Capture the cell that displays the provided text and extract its [X, Y] central coordinate. 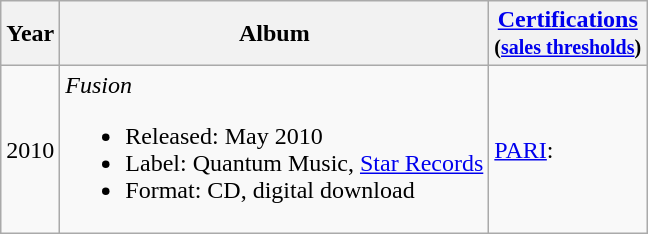
2010 [30, 150]
Certifications(sales thresholds) [568, 34]
Year [30, 34]
Album [274, 34]
FusionReleased: May 2010Label: Quantum Music, Star RecordsFormat: CD, digital download [274, 150]
PARI: [568, 150]
